Determine the [x, y] coordinate at the center of the cell enclosing the given text.  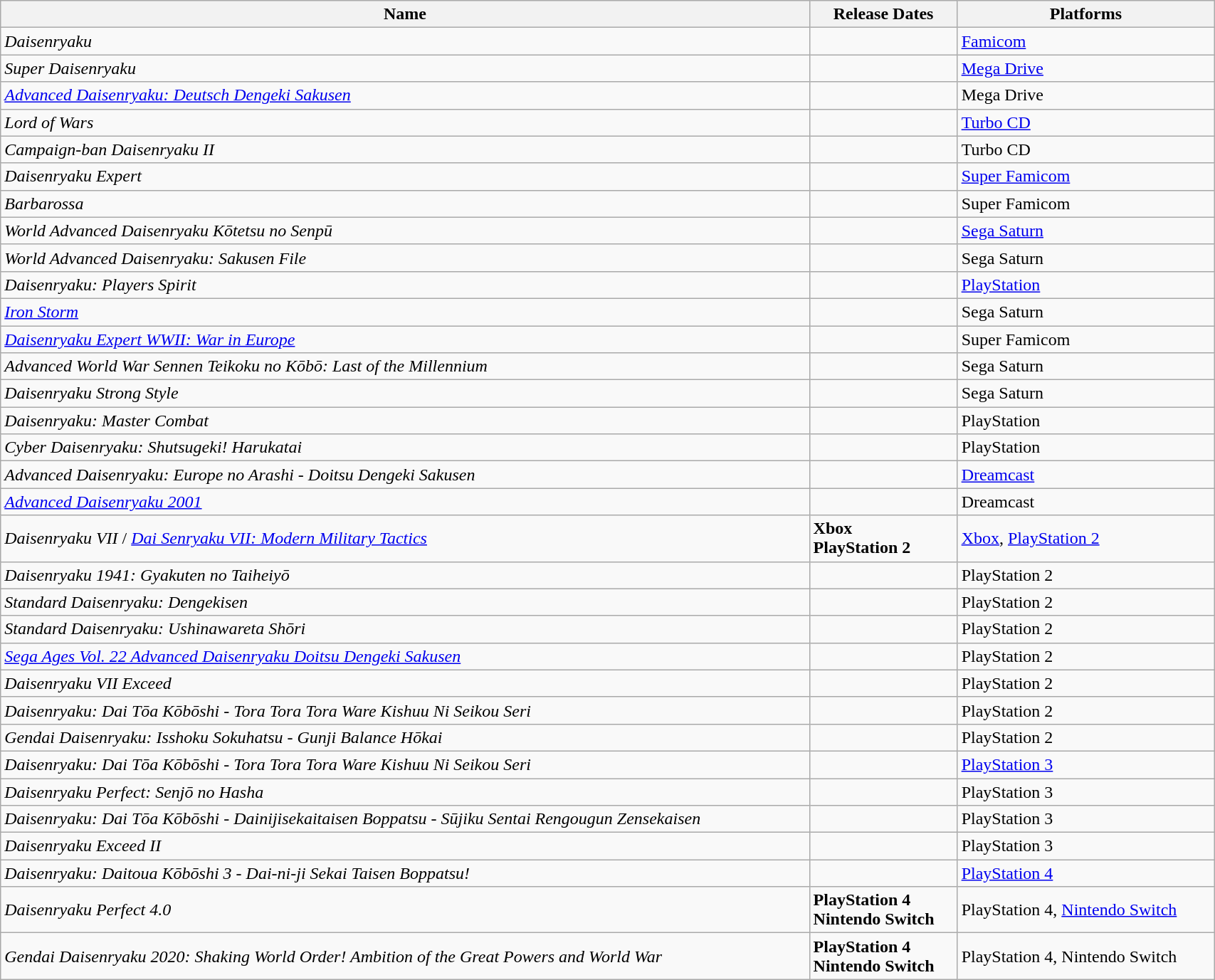
Standard Daisenryaku: Ushinawareta Shōri [405, 629]
Lord of Wars [405, 122]
Barbarossa [405, 204]
Advanced World War Sennen Teikoku no Kōbō: Last of the Millennium [405, 367]
Daisenryaku Strong Style [405, 394]
Iron Storm [405, 312]
Campaign-ban Daisenryaku II [405, 149]
Advanced Daisenryaku 2001 [405, 502]
Xbox, PlayStation 2 [1086, 538]
Daisenryaku: Players Spirit [405, 285]
Platforms [1086, 14]
Daisenryaku Expert WWII: War in Europe [405, 339]
Release Dates [883, 14]
Daisenryaku Perfect 4.0 [405, 910]
Name [405, 14]
Daisenryaku: Daitoua Kōbōshi 3 - Dai-ni-ji Sekai Taisen Boppatsu! [405, 873]
Sega Ages Vol. 22 Advanced Daisenryaku Doitsu Dengeki Sakusen [405, 656]
XboxPlayStation 2 [883, 538]
Daisenryaku 1941: Gyakuten no Taiheiyō [405, 575]
Daisenryaku: Dai Tōa Kōbōshi - Dainijisekaitaisen Boppatsu - Sūjiku Sentai Rengougun Zensekaisen [405, 819]
Daisenryaku Exceed II [405, 846]
PlayStation 4 [1086, 873]
Cyber Daisenryaku: Shutsugeki! Harukatai [405, 448]
Gendai Daisenryaku: Isshoku Sokuhatsu - Gunji Balance Hōkai [405, 737]
Advanced Daisenryaku: Europe no Arashi - Doitsu Dengeki Sakusen [405, 475]
Daisenryaku: Master Combat [405, 421]
Famicom [1086, 41]
Daisenryaku VII / Dai Senryaku VII: Modern Military Tactics [405, 538]
Daisenryaku Perfect: Senjō no Hasha [405, 792]
World Advanced Daisenryaku Kōtetsu no Senpū [405, 231]
Daisenryaku [405, 41]
Daisenryaku VII Exceed [405, 683]
Gendai Daisenryaku 2020: Shaking World Order! Ambition of the Great Powers and World War [405, 957]
World Advanced Daisenryaku: Sakusen File [405, 258]
Standard Daisenryaku: Dengekisen [405, 602]
Advanced Daisenryaku: Deutsch Dengeki Sakusen [405, 95]
Super Daisenryaku [405, 68]
Daisenryaku Expert [405, 176]
